Identify which cell holds the provided text, then report its (X, Y) central coordinate. 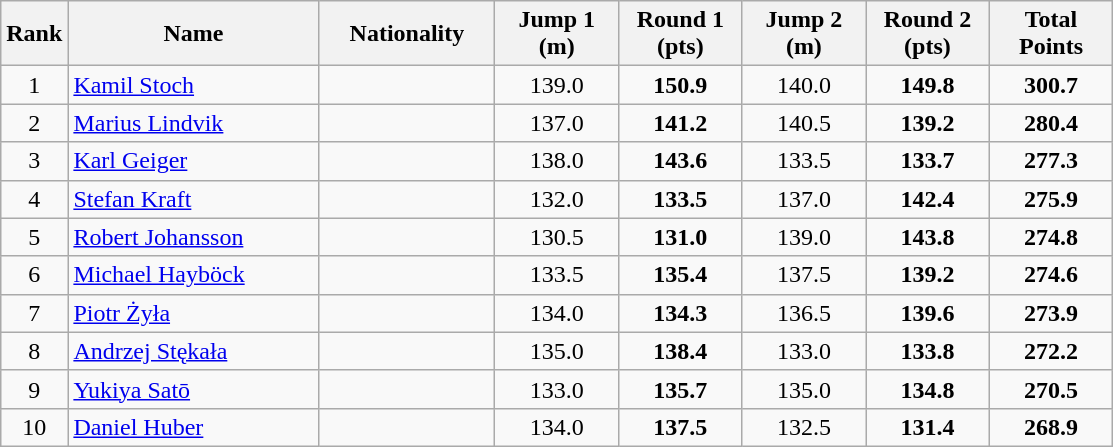
Piotr Żyła (194, 313)
Kamil Stoch (194, 85)
275.9 (1051, 199)
Name (194, 34)
136.5 (804, 313)
143.8 (928, 237)
274.8 (1051, 237)
Round 1 (pts) (681, 34)
Jump 1 (m) (557, 34)
268.9 (1051, 427)
134.3 (681, 313)
8 (34, 351)
132.5 (804, 427)
2 (34, 123)
Nationality (407, 34)
3 (34, 161)
134.8 (928, 389)
150.9 (681, 85)
138.0 (557, 161)
Robert Johansson (194, 237)
Karl Geiger (194, 161)
131.0 (681, 237)
138.4 (681, 351)
142.4 (928, 199)
135.7 (681, 389)
274.6 (1051, 275)
270.5 (1051, 389)
Stefan Kraft (194, 199)
280.4 (1051, 123)
300.7 (1051, 85)
Jump 2 (m) (804, 34)
Yukiya Satō (194, 389)
131.4 (928, 427)
149.8 (928, 85)
10 (34, 427)
Marius Lindvik (194, 123)
140.5 (804, 123)
Daniel Huber (194, 427)
133.8 (928, 351)
7 (34, 313)
1 (34, 85)
273.9 (1051, 313)
6 (34, 275)
140.0 (804, 85)
135.4 (681, 275)
Michael Hayböck (194, 275)
141.2 (681, 123)
Andrzej Stękała (194, 351)
133.7 (928, 161)
Rank (34, 34)
9 (34, 389)
272.2 (1051, 351)
132.0 (557, 199)
139.6 (928, 313)
Round 2 (pts) (928, 34)
277.3 (1051, 161)
4 (34, 199)
5 (34, 237)
Total Points (1051, 34)
143.6 (681, 161)
130.5 (557, 237)
